Determine the [x, y] coordinate at the center of the cell enclosing the given text.  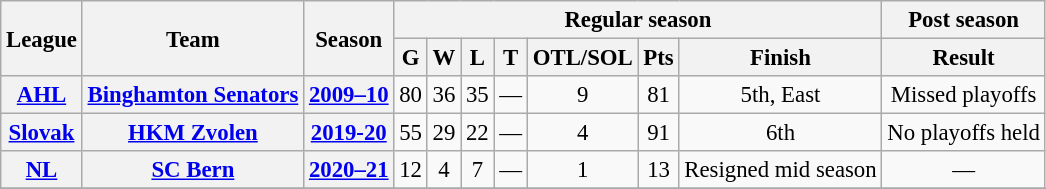
35 [478, 95]
L [478, 58]
5th, East [780, 95]
OTL/SOL [582, 58]
1 [582, 170]
W [444, 58]
T [510, 58]
AHL [42, 95]
League [42, 38]
Season [349, 38]
Result [964, 58]
29 [444, 133]
Finish [780, 58]
Resigned mid season [780, 170]
Post season [964, 20]
12 [410, 170]
Binghamton Senators [192, 95]
HKM Zvolen [192, 133]
80 [410, 95]
2020–21 [349, 170]
SC Bern [192, 170]
Team [192, 38]
NL [42, 170]
55 [410, 133]
Regular season [638, 20]
Slovak [42, 133]
36 [444, 95]
Pts [658, 58]
81 [658, 95]
6th [780, 133]
No playoffs held [964, 133]
2009–10 [349, 95]
13 [658, 170]
Missed playoffs [964, 95]
91 [658, 133]
9 [582, 95]
2019-20 [349, 133]
7 [478, 170]
G [410, 58]
22 [478, 133]
